Find where the given text appears and provide that cell's center as [x, y] coordinate. 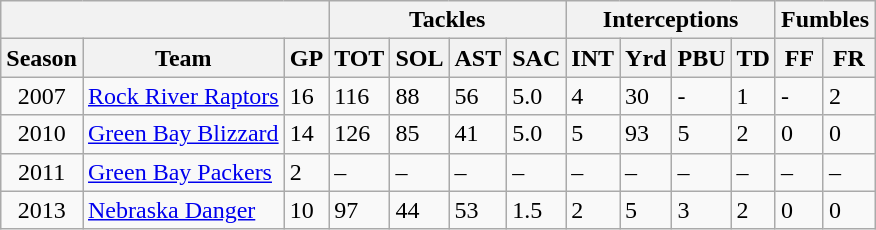
Nebraska Danger [183, 210]
116 [360, 96]
PBU [702, 58]
97 [360, 210]
2007 [42, 96]
FF [799, 58]
AST [478, 58]
3 [702, 210]
88 [420, 96]
Fumbles [824, 20]
56 [478, 96]
85 [420, 134]
SAC [536, 58]
30 [646, 96]
TD [753, 58]
10 [306, 210]
GP [306, 58]
Green Bay Blizzard [183, 134]
SOL [420, 58]
Yrd [646, 58]
93 [646, 134]
1.5 [536, 210]
4 [593, 96]
16 [306, 96]
Rock River Raptors [183, 96]
41 [478, 134]
Team [183, 58]
44 [420, 210]
1 [753, 96]
126 [360, 134]
TOT [360, 58]
2010 [42, 134]
2011 [42, 172]
Interceptions [671, 20]
INT [593, 58]
Tackles [448, 20]
2013 [42, 210]
Green Bay Packers [183, 172]
14 [306, 134]
FR [848, 58]
53 [478, 210]
Season [42, 58]
